Find where the given text appears and provide that cell's center as (x, y) coordinate. 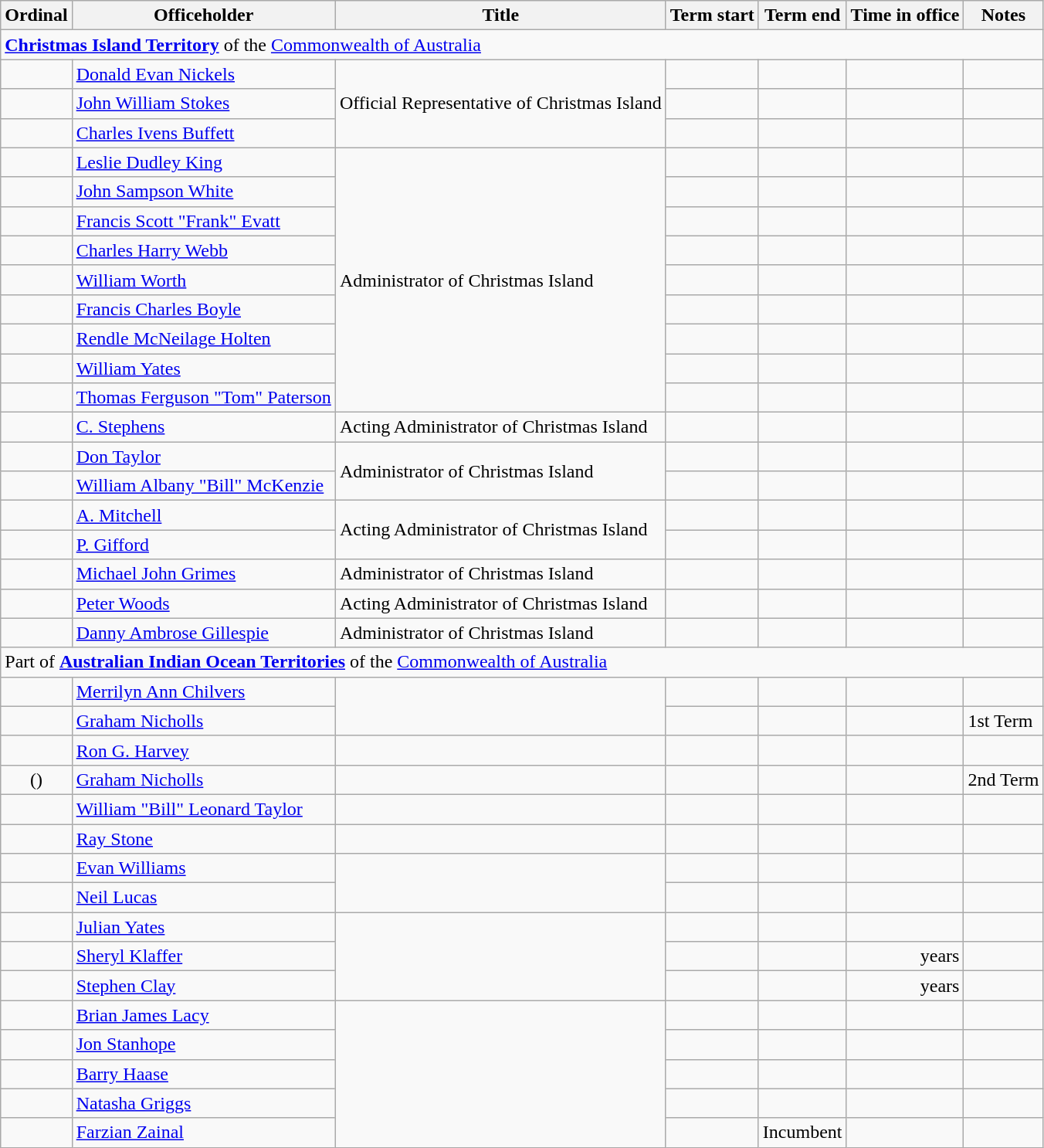
Donald Evan Nickels (204, 74)
Stephen Clay (204, 986)
Thomas Ferguson "Tom" Paterson (204, 398)
Notes (1004, 15)
1st Term (1004, 721)
John Sampson White (204, 192)
Barry Haase (204, 1074)
Evan Williams (204, 868)
William "Bill" Leonard Taylor (204, 809)
John William Stokes (204, 104)
Christmas Island Territory of the Commonwealth of Australia (522, 45)
Julian Yates (204, 927)
Term start (712, 15)
Part of Australian Indian Ocean Territories of the Commonwealth of Australia (522, 662)
Neil Lucas (204, 898)
Francis Charles Boyle (204, 309)
Danny Ambrose Gillespie (204, 633)
William Worth (204, 280)
Francis Scott "Frank" Evatt (204, 221)
2nd Term (1004, 779)
Farzian Zainal (204, 1133)
William Yates (204, 369)
Leslie Dudley King (204, 162)
Peter Woods (204, 603)
P. Gifford (204, 545)
A. Mitchell (204, 515)
Charles Ivens Buffett (204, 133)
Title (500, 15)
Jon Stanhope (204, 1044)
Incumbent (802, 1133)
Natasha Griggs (204, 1103)
Time in office (905, 15)
William Albany "Bill" McKenzie (204, 486)
Term end (802, 15)
Brian James Lacy (204, 1015)
Rendle McNeilage Holten (204, 338)
Sheryl Klaffer (204, 956)
Ordinal (36, 15)
Charles Harry Webb (204, 250)
Ray Stone (204, 838)
C. Stephens (204, 427)
Ron G. Harvey (204, 750)
Officeholder (204, 15)
Merrilyn Ann Chilvers (204, 691)
Official Representative of Christmas Island (500, 104)
() (36, 779)
Don Taylor (204, 457)
Michael John Grimes (204, 574)
